Detect which cell encompasses the target text, then output its (x, y) center coordinate. 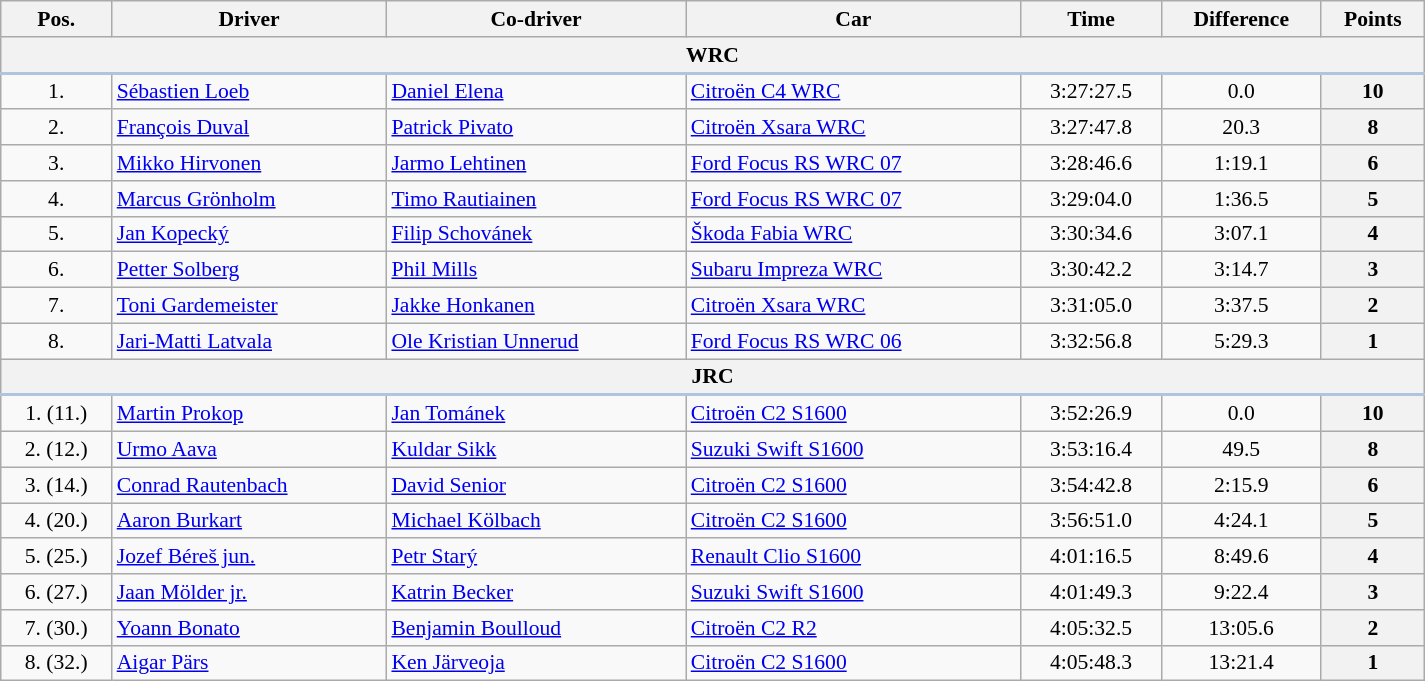
1. (56, 91)
6. (56, 270)
Filip Schovánek (536, 234)
Driver (250, 19)
3:07.1 (1241, 234)
Points (1372, 19)
Jan Tománek (536, 413)
3:30:42.2 (1091, 270)
3:14.7 (1241, 270)
Michael Kölbach (536, 521)
Patrick Pivato (536, 128)
Katrin Becker (536, 592)
1. (11.) (56, 413)
Jakke Honkanen (536, 306)
Toni Gardemeister (250, 306)
Benjamin Boulloud (536, 628)
3:31:05.0 (1091, 306)
Citroën C2 R2 (854, 628)
Phil Mills (536, 270)
9:22.4 (1241, 592)
François Duval (250, 128)
Jarmo Lehtinen (536, 163)
1:36.5 (1241, 199)
3:52:26.9 (1091, 413)
8. (32.) (56, 663)
Petr Starý (536, 557)
7. (56, 306)
4:05:32.5 (1091, 628)
13:05.6 (1241, 628)
4. (56, 199)
Ken Järveoja (536, 663)
Daniel Elena (536, 91)
Timo Rautiainen (536, 199)
Kuldar Sikk (536, 450)
Pos. (56, 19)
Škoda Fabia WRC (854, 234)
Martin Prokop (250, 413)
20.3 (1241, 128)
3:27:27.5 (1091, 91)
5. (56, 234)
Mikko Hirvonen (250, 163)
6. (27.) (56, 592)
Sébastien Loeb (250, 91)
Jaan Mölder jr. (250, 592)
4:24.1 (1241, 521)
2:15.9 (1241, 485)
3. (56, 163)
Difference (1241, 19)
Aaron Burkart (250, 521)
13:21.4 (1241, 663)
Petter Solberg (250, 270)
Citroën C4 WRC (854, 91)
David Senior (536, 485)
8. (56, 341)
4:05:48.3 (1091, 663)
3. (14.) (56, 485)
Time (1091, 19)
Jozef Béreš jun. (250, 557)
2. (12.) (56, 450)
3:30:34.6 (1091, 234)
5. (25.) (56, 557)
4:01:16.5 (1091, 557)
Conrad Rautenbach (250, 485)
3:56:51.0 (1091, 521)
3:54:42.8 (1091, 485)
3:29:04.0 (1091, 199)
Jari-Matti Latvala (250, 341)
Subaru Impreza WRC (854, 270)
5:29.3 (1241, 341)
JRC (713, 377)
Renault Clio S1600 (854, 557)
8:49.6 (1241, 557)
4. (20.) (56, 521)
Jan Kopecký (250, 234)
49.5 (1241, 450)
7. (30.) (56, 628)
Co-driver (536, 19)
3:28:46.6 (1091, 163)
Ford Focus RS WRC 06 (854, 341)
4:01:49.3 (1091, 592)
Ole Kristian Unnerud (536, 341)
Marcus Grönholm (250, 199)
WRC (713, 55)
3:32:56.8 (1091, 341)
3:53:16.4 (1091, 450)
Car (854, 19)
Yoann Bonato (250, 628)
2. (56, 128)
1:19.1 (1241, 163)
Urmo Aava (250, 450)
3:27:47.8 (1091, 128)
Aigar Pärs (250, 663)
3:37.5 (1241, 306)
